Determine the [x, y] coordinate at the center of the cell enclosing the given text.  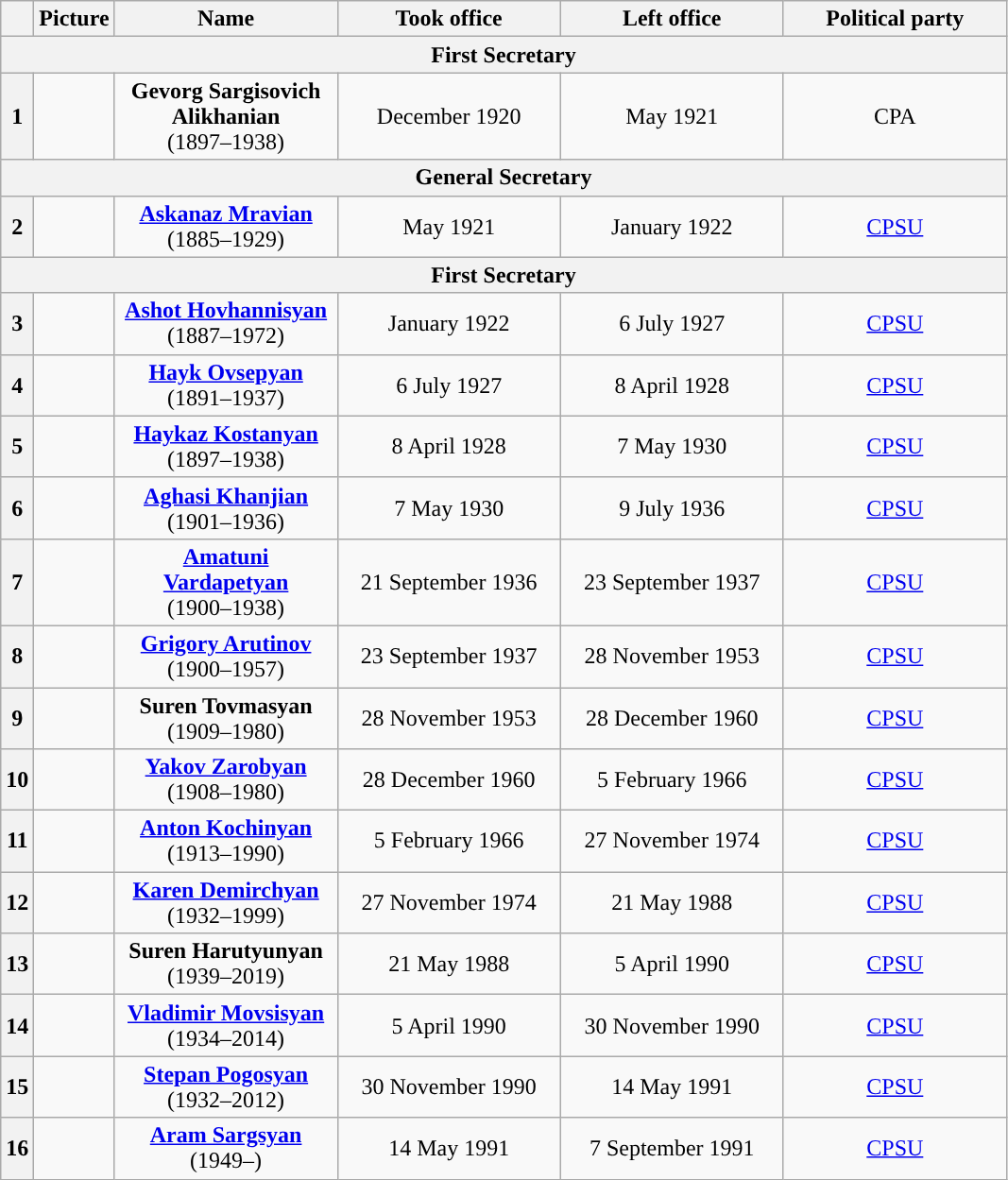
December 1920 [449, 116]
Left office [672, 19]
6 [17, 508]
Aghasi Khanjian(1901–1936) [226, 508]
Yakov Zarobyan(1908–1980) [226, 780]
5 [17, 446]
Political party [895, 19]
Aram Sargsyan(1949–) [226, 1149]
Askanaz Mravian(1885–1929) [226, 227]
4 [17, 385]
9 [17, 718]
16 [17, 1149]
Name [226, 19]
12 [17, 903]
General Secretary [504, 178]
Ashot Hovhannisyan(1887–1972) [226, 323]
14 [17, 1026]
Suren Tovmasyan(1909–1980) [226, 718]
7 [17, 582]
Picture [74, 19]
Took office [449, 19]
Grigory Arutinov(1900–1957) [226, 656]
13 [17, 964]
11 [17, 841]
10 [17, 780]
7 September 1991 [672, 1149]
15 [17, 1086]
Gevorg Sargisovich Alikhanian(1897–1938) [226, 116]
Suren Harutyunyan(1939–2019) [226, 964]
21 September 1936 [449, 582]
9 July 1936 [672, 508]
Anton Kochinyan(1913–1990) [226, 841]
1 [17, 116]
Stepan Pogosyan(1932–2012) [226, 1086]
3 [17, 323]
Vladimir Movsisyan(1934–2014) [226, 1026]
Hayk Ovsepyan(1891–1937) [226, 385]
Amatuni Vardapetyan(1900–1938) [226, 582]
2 [17, 227]
Karen Demirchyan(1932–1999) [226, 903]
CPA [895, 116]
Haykaz Kostanyan(1897–1938) [226, 446]
8 [17, 656]
